Return the (x, y) coordinate for the center point of the cell that contains the specified text.  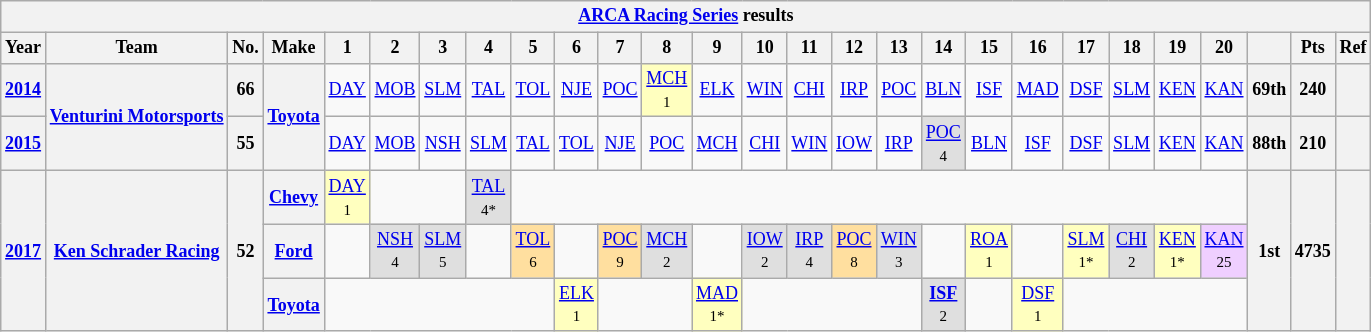
IOW (854, 144)
MCH2 (667, 251)
2017 (24, 250)
12 (854, 48)
1st (1270, 250)
88th (1270, 144)
18 (1132, 48)
15 (990, 48)
16 (1038, 48)
2015 (24, 144)
8 (667, 48)
MAD (1038, 90)
11 (810, 48)
210 (1314, 144)
No. (246, 48)
Pts (1314, 48)
ELK1 (577, 305)
WIN3 (898, 251)
CHI2 (1132, 251)
Year (24, 48)
KAN25 (1224, 251)
4735 (1314, 250)
69th (1270, 90)
Ford (294, 251)
ARCA Racing Series results (686, 16)
1 (347, 48)
IOW2 (764, 251)
TAL4* (489, 197)
ROA1 (990, 251)
17 (1086, 48)
MCH (718, 144)
Make (294, 48)
KEN1* (1177, 251)
ISF2 (944, 305)
MAD1* (718, 305)
SLM1* (1086, 251)
66 (246, 90)
POC9 (620, 251)
2 (395, 48)
POC8 (854, 251)
5 (532, 48)
2014 (24, 90)
POC4 (944, 144)
240 (1314, 90)
TOL6 (532, 251)
DAY1 (347, 197)
6 (577, 48)
Chevy (294, 197)
13 (898, 48)
20 (1224, 48)
10 (764, 48)
14 (944, 48)
55 (246, 144)
4 (489, 48)
NSH4 (395, 251)
9 (718, 48)
7 (620, 48)
3 (443, 48)
Ken Schrader Racing (136, 250)
52 (246, 250)
Team (136, 48)
ELK (718, 90)
DSF1 (1038, 305)
Ref (1353, 48)
NSH (443, 144)
MCH1 (667, 90)
19 (1177, 48)
SLM5 (443, 251)
IRP4 (810, 251)
Venturini Motorsports (136, 116)
